Output the [X, Y] coordinate of the center of the cell containing the given text.  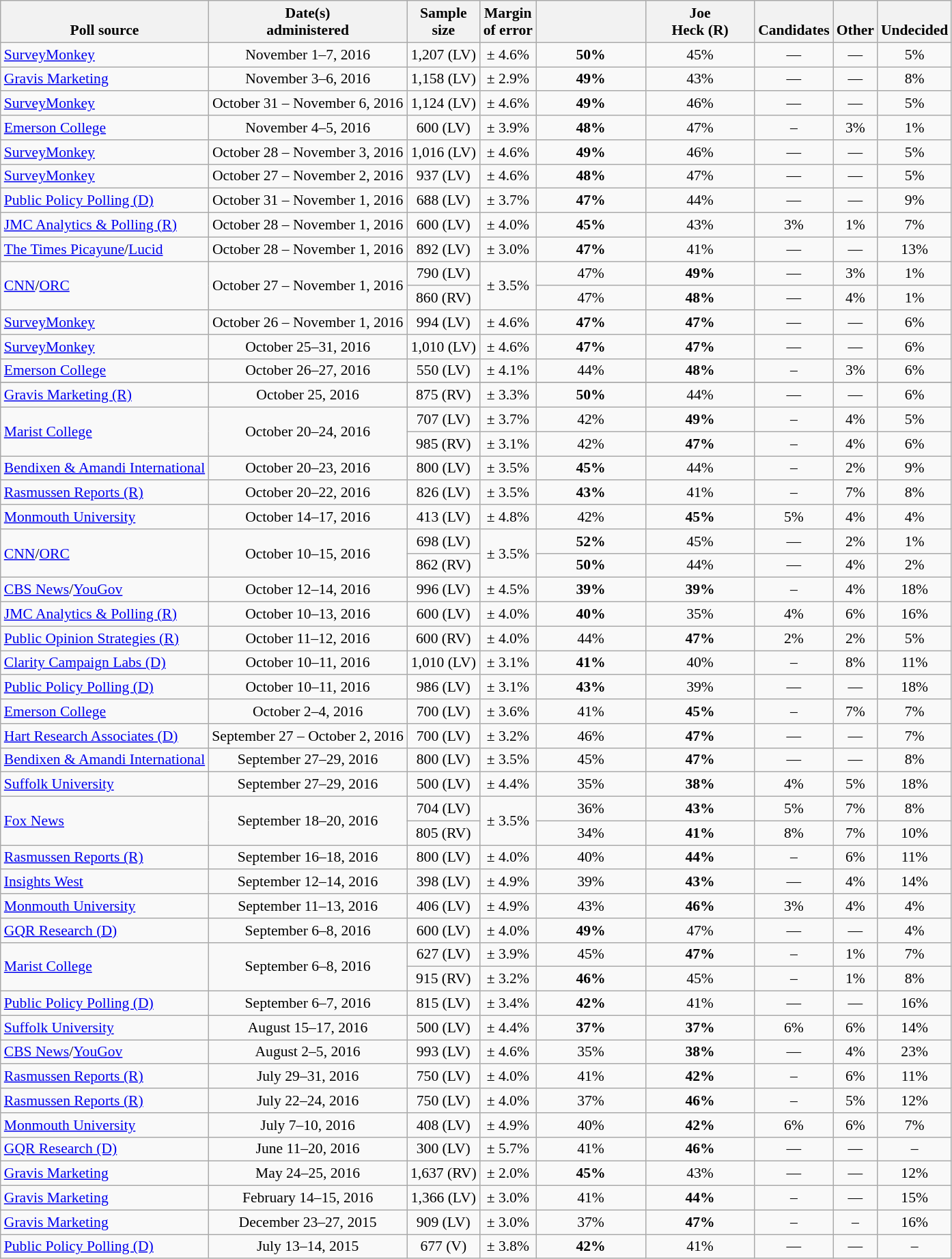
986 (LV) [444, 688]
826 (LV) [444, 493]
Undecided [914, 22]
February 14–15, 2016 [307, 1198]
July 7–10, 2016 [307, 1125]
September 16–18, 2016 [307, 858]
October 31 – November 1, 2016 [307, 201]
704 (LV) [444, 809]
Other [855, 22]
October 20–22, 2016 [307, 493]
23% [914, 1052]
398 (LV) [444, 882]
688 (LV) [444, 201]
July 22–24, 2016 [307, 1101]
1,124 (LV) [444, 104]
October 25–31, 2016 [307, 347]
October 25, 2016 [307, 395]
The Times Picayune/Lucid [104, 249]
Public Opinion Strategies (R) [104, 638]
993 (LV) [444, 1052]
± 2.9% [508, 79]
July 13–14, 2015 [307, 1247]
December 23–27, 2015 [307, 1222]
892 (LV) [444, 249]
677 (V) [444, 1247]
October 20–23, 2016 [307, 468]
Insights West [104, 882]
October 20–24, 2016 [307, 432]
1,637 (RV) [444, 1174]
July 29–31, 2016 [307, 1077]
August 15–17, 2016 [307, 1028]
1,366 (LV) [444, 1198]
10% [914, 833]
996 (LV) [444, 590]
October 14–17, 2016 [307, 517]
June 11–20, 2016 [307, 1149]
October 28 – November 3, 2016 [307, 152]
1,207 (LV) [444, 55]
October 31 – November 6, 2016 [307, 104]
JoeHeck (R) [700, 22]
September 6–7, 2016 [307, 1004]
413 (LV) [444, 517]
November 1–7, 2016 [307, 55]
November 3–6, 2016 [307, 79]
36% [591, 809]
698 (LV) [444, 541]
Fox News [104, 821]
October 2–4, 2016 [307, 711]
Hart Research Associates (D) [104, 736]
September 12–14, 2016 [307, 882]
± 3.4% [508, 1004]
± 3.6% [508, 711]
875 (RV) [444, 395]
Marginof error [508, 22]
Candidates [794, 22]
Clarity Campaign Labs (D) [104, 663]
13% [914, 249]
860 (RV) [444, 298]
627 (LV) [444, 954]
862 (RV) [444, 565]
815 (LV) [444, 1004]
1,016 (LV) [444, 152]
September 27 – October 2, 2016 [307, 736]
Poll source [104, 22]
± 3.8% [508, 1247]
October 27 – November 1, 2016 [307, 285]
34% [591, 833]
± 4.8% [508, 517]
52% [591, 541]
± 3.3% [508, 395]
October 26–27, 2016 [307, 371]
406 (LV) [444, 906]
805 (RV) [444, 833]
October 10–15, 2016 [307, 553]
November 4–5, 2016 [307, 128]
Date(s)administered [307, 22]
May 24–25, 2016 [307, 1174]
Gravis Marketing (R) [104, 395]
± 4.1% [508, 371]
300 (LV) [444, 1149]
± 2.0% [508, 1174]
September 18–20, 2016 [307, 821]
707 (LV) [444, 420]
550 (LV) [444, 371]
September 11–13, 2016 [307, 906]
October 10–13, 2016 [307, 614]
1,158 (LV) [444, 79]
15% [914, 1198]
937 (LV) [444, 176]
October 27 – November 2, 2016 [307, 176]
October 26 – November 1, 2016 [307, 322]
August 2–5, 2016 [307, 1052]
October 12–14, 2016 [307, 590]
994 (LV) [444, 322]
915 (RV) [444, 979]
909 (LV) [444, 1222]
985 (RV) [444, 444]
Samplesize [444, 22]
408 (LV) [444, 1125]
± 5.7% [508, 1149]
± 4.5% [508, 590]
790 (LV) [444, 274]
October 11–12, 2016 [307, 638]
600 (RV) [444, 638]
